Scan for the cell matching the given text and deliver its [X, Y] coordinate at center. 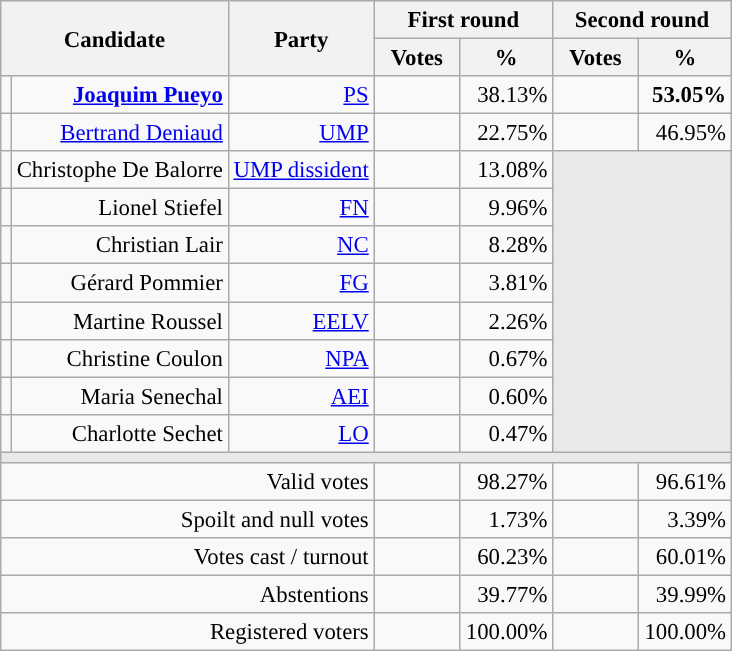
98.27% [506, 482]
46.95% [684, 133]
39.77% [506, 594]
Christine Coulon [120, 358]
Candidate [114, 38]
FN [301, 208]
0.60% [506, 396]
Second round [642, 20]
UMP [301, 133]
Votes cast / turnout [188, 557]
Spoilt and null votes [188, 519]
8.28% [506, 245]
Charlotte Sechet [120, 433]
13.08% [506, 170]
First round [464, 20]
UMP dissident [301, 170]
Valid votes [188, 482]
Bertrand Deniaud [120, 133]
9.96% [506, 208]
3.39% [684, 519]
Abstentions [188, 594]
60.23% [506, 557]
2.26% [506, 321]
1.73% [506, 519]
LO [301, 433]
Lionel Stiefel [120, 208]
39.99% [684, 594]
NC [301, 245]
Martine Roussel [120, 321]
FG [301, 283]
96.61% [684, 482]
22.75% [506, 133]
PS [301, 95]
0.67% [506, 358]
60.01% [684, 557]
38.13% [506, 95]
NPA [301, 358]
3.81% [506, 283]
Party [301, 38]
Christophe De Balorre [120, 170]
0.47% [506, 433]
AEI [301, 396]
53.05% [684, 95]
Registered voters [188, 632]
Christian Lair [120, 245]
EELV [301, 321]
Gérard Pommier [120, 283]
Maria Senechal [120, 396]
Joaquim Pueyo [120, 95]
